Extract the [X, Y] coordinate from the center of the cell holding the provided text.  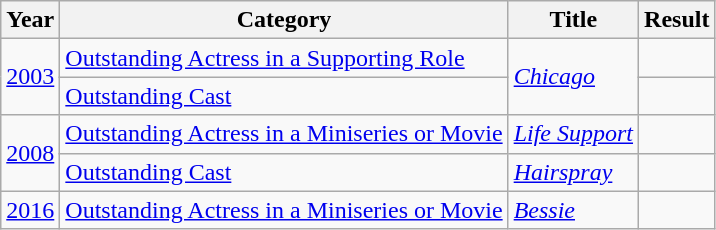
Chicago [573, 77]
Year [30, 20]
Outstanding Actress in a Supporting Role [284, 58]
Result [677, 20]
2008 [30, 153]
Life Support [573, 134]
2003 [30, 77]
Bessie [573, 210]
2016 [30, 210]
Category [284, 20]
Title [573, 20]
Hairspray [573, 172]
